Scan for the cell matching the given text and deliver its [x, y] coordinate at center. 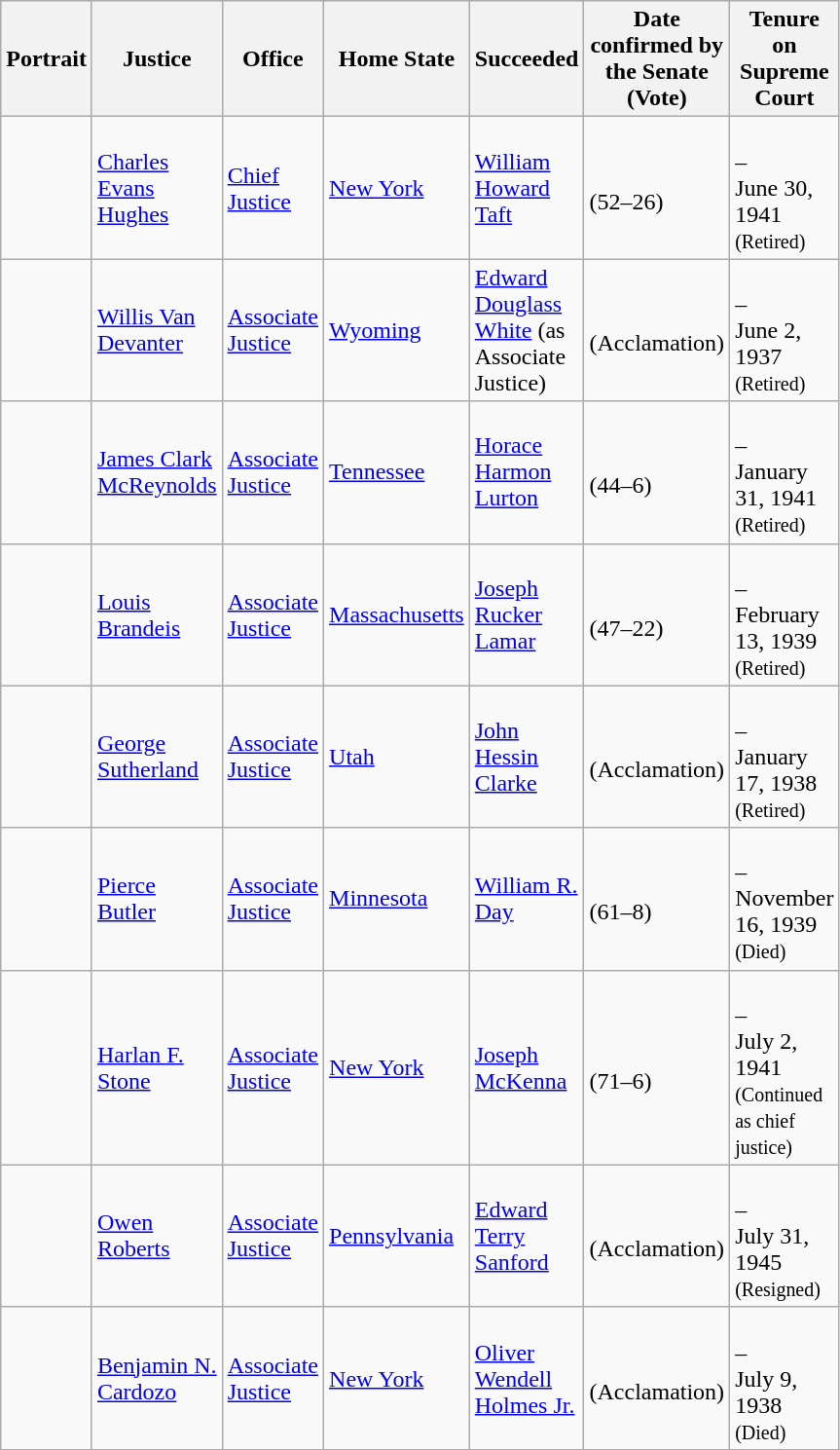
(61–8) [657, 899]
–July 31, 1945(Resigned) [785, 1236]
Horace Harmon Lurton [527, 472]
Utah [397, 757]
William Howard Taft [527, 188]
Office [273, 58]
–January 31, 1941(Retired) [785, 472]
Willis Van Devanter [157, 330]
Pennsylvania [397, 1236]
Owen Roberts [157, 1236]
Chief Justice [273, 188]
Massachusetts [397, 614]
Joseph McKenna [527, 1067]
–July 9, 1938(Died) [785, 1378]
Benjamin N. Cardozo [157, 1378]
John Hessin Clarke [527, 757]
William R. Day [527, 899]
Home State [397, 58]
–June 30, 1941(Retired) [785, 188]
Louis Brandeis [157, 614]
(71–6) [657, 1067]
(47–22) [657, 614]
George Sutherland [157, 757]
Tenure on Supreme Court [785, 58]
Portrait [47, 58]
Wyoming [397, 330]
Edward Terry Sanford [527, 1236]
–February 13, 1939(Retired) [785, 614]
Date confirmed by the Senate(Vote) [657, 58]
Charles Evans Hughes [157, 188]
Harlan F. Stone [157, 1067]
Succeeded [527, 58]
Joseph Rucker Lamar [527, 614]
Oliver Wendell Holmes Jr. [527, 1378]
Minnesota [397, 899]
(52–26) [657, 188]
–January 17, 1938(Retired) [785, 757]
Pierce Butler [157, 899]
James Clark McReynolds [157, 472]
Edward Douglass White (as Associate Justice) [527, 330]
–July 2, 1941(Continued as chief justice) [785, 1067]
Justice [157, 58]
Tennessee [397, 472]
(44–6) [657, 472]
–June 2, 1937(Retired) [785, 330]
–November 16, 1939(Died) [785, 899]
